Extract the (X, Y) coordinate from the center of the cell holding the provided text.  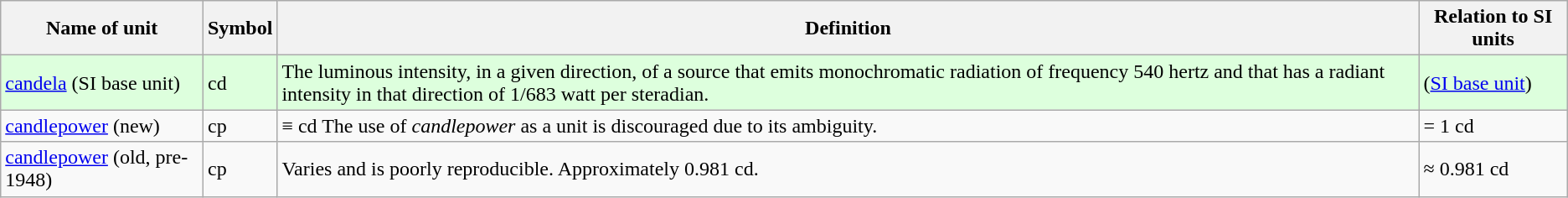
≡ cd The use of candlepower as a unit is discouraged due to its ambiguity. (848, 126)
(SI base unit) (1493, 82)
candlepower (old, pre-1948) (102, 169)
≈ 0.981 cd (1493, 169)
cd (240, 82)
= 1 cd (1493, 126)
Varies and is poorly reproducible. Approximately 0.981 cd. (848, 169)
candlepower (new) (102, 126)
Name of unit (102, 29)
Symbol (240, 29)
Relation to SI units (1493, 29)
candela (SI base unit) (102, 82)
Definition (848, 29)
